Detect which cell encompasses the target text, then output its [x, y] center coordinate. 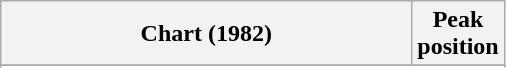
Chart (1982) [206, 34]
Peakposition [458, 34]
